From the cell containing the given text, extract its center point as [x, y] coordinate. 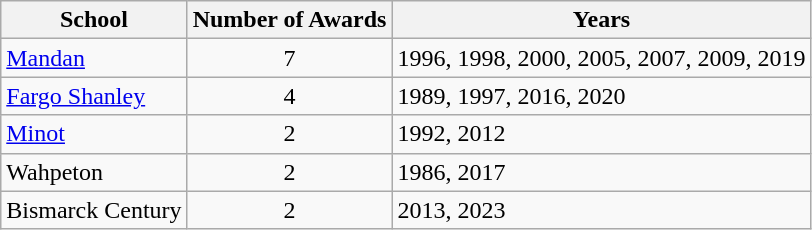
2013, 2023 [602, 210]
1986, 2017 [602, 172]
School [94, 20]
Fargo Shanley [94, 96]
Minot [94, 134]
Number of Awards [290, 20]
1989, 1997, 2016, 2020 [602, 96]
Wahpeton [94, 172]
1992, 2012 [602, 134]
Bismarck Century [94, 210]
1996, 1998, 2000, 2005, 2007, 2009, 2019 [602, 58]
7 [290, 58]
Years [602, 20]
Mandan [94, 58]
4 [290, 96]
